Return (x, y) of the center of cell containing provided text 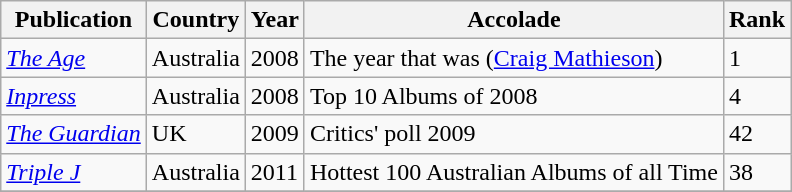
2009 (274, 134)
Triple J (74, 172)
Accolade (514, 20)
38 (756, 172)
2011 (274, 172)
Critics' poll 2009 (514, 134)
Inpress (74, 96)
Rank (756, 20)
The Guardian (74, 134)
The Age (74, 58)
Year (274, 20)
Country (196, 20)
1 (756, 58)
42 (756, 134)
Hottest 100 Australian Albums of all Time (514, 172)
UK (196, 134)
Publication (74, 20)
4 (756, 96)
The year that was (Craig Mathieson) (514, 58)
Top 10 Albums of 2008 (514, 96)
